Capture the cell that displays the provided text and extract its (x, y) central coordinate. 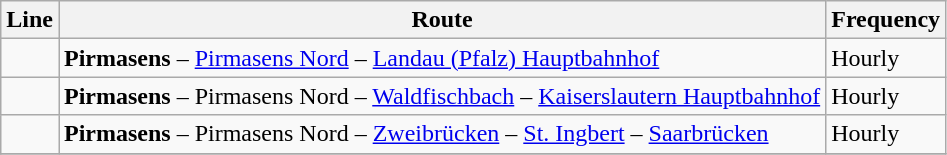
Route (442, 20)
Pirmasens – Pirmasens Nord – Zweibrücken – St. Ingbert – Saarbrücken (442, 134)
Line (30, 20)
Pirmasens – Pirmasens Nord – Landau (Pfalz) Hauptbahnhof (442, 58)
Pirmasens – Pirmasens Nord – Waldfischbach – Kaiserslautern Hauptbahnhof (442, 96)
Frequency (886, 20)
